From the cell containing the given text, extract its center point as (x, y) coordinate. 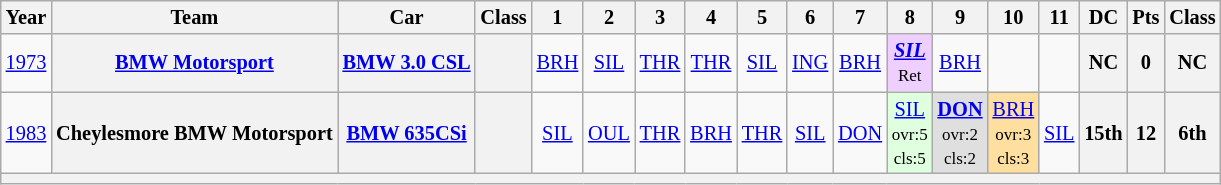
2 (609, 17)
Car (407, 17)
Team (194, 17)
15th (1103, 133)
3 (660, 17)
BMW 635CSi (407, 133)
10 (1014, 17)
1973 (26, 63)
BMW 3.0 CSL (407, 63)
0 (1146, 63)
6 (810, 17)
DON (860, 133)
6th (1192, 133)
DC (1103, 17)
OUL (609, 133)
11 (1059, 17)
Pts (1146, 17)
Year (26, 17)
SILovr:5cls:5 (910, 133)
4 (711, 17)
12 (1146, 133)
SILRet (910, 63)
8 (910, 17)
9 (960, 17)
5 (762, 17)
1983 (26, 133)
DONovr:2cls:2 (960, 133)
BMW Motorsport (194, 63)
ING (810, 63)
1 (558, 17)
7 (860, 17)
BRHovr:3cls:3 (1014, 133)
Cheylesmore BMW Motorsport (194, 133)
